Scan for the cell matching the given text and deliver its (x, y) coordinate at center. 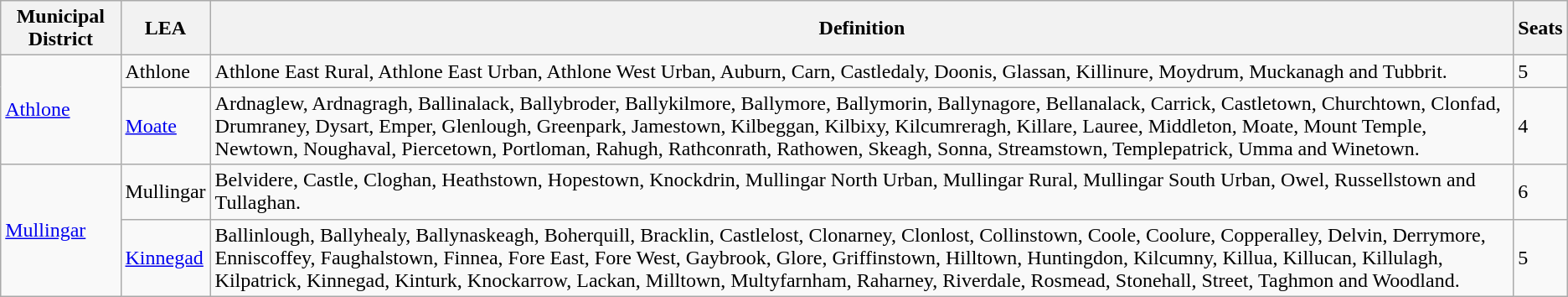
Seats (1540, 29)
Definition (862, 29)
4 (1540, 126)
6 (1540, 191)
LEA (166, 29)
Moate (166, 126)
Kinnegad (166, 258)
Municipal District (60, 29)
Athlone East Rural, Athlone East Urban, Athlone West Urban, Auburn, Carn, Castledaly, Doonis, Glassan, Killinure, Moydrum, Muckanagh and Tubbrit. (862, 71)
